Locate the cell with the specified text and output its (X, Y) center coordinate. 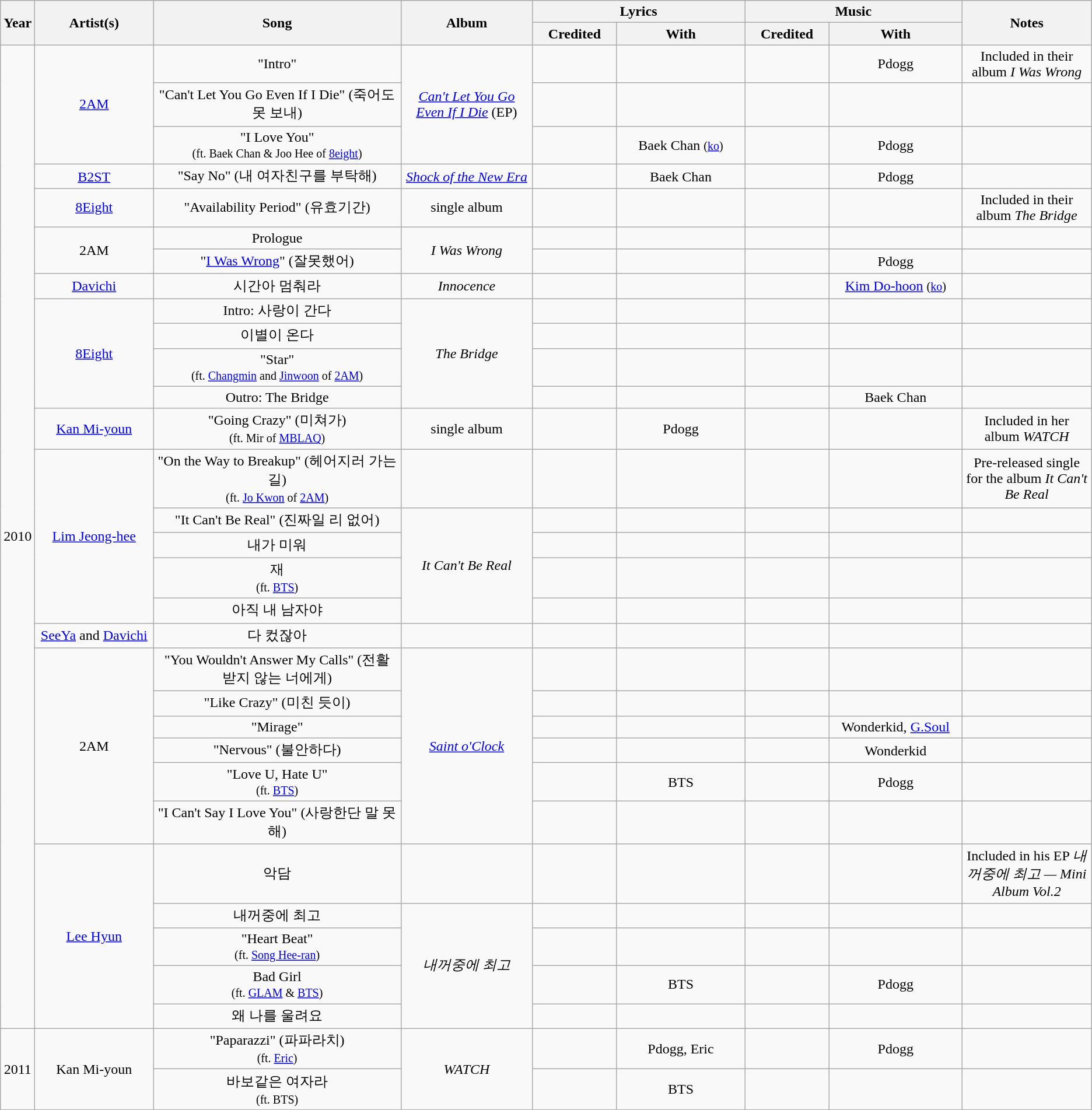
"Say No" (내 여자친구를 부탁해) (278, 176)
Pdogg, Eric (680, 1049)
Intro: 사랑이 간다 (278, 311)
Shock of the New Era (467, 176)
Prologue (278, 238)
"Paparazzi" (파파라치)(ft. Eric) (278, 1049)
"Intro" (278, 64)
"Going Crazy" (미쳐가)(ft. Mir of MBLAQ) (278, 429)
"I Can't Say I Love You" (사랑한단 말 못해) (278, 822)
Album (467, 23)
"It Can't Be Real" (진짜일 리 없어) (278, 520)
Davichi (94, 286)
Included in their album The Bridge (1027, 208)
The Bridge (467, 353)
SeeYa and Davichi (94, 636)
"Availability Period" (유효기간) (278, 208)
"Mirage" (278, 727)
Wonderkid, G.Soul (896, 727)
다 컸잖아 (278, 636)
B2ST (94, 176)
Artist(s) (94, 23)
아직 내 남자야 (278, 610)
Can't Let You Go Even If I Die (EP) (467, 104)
"Can't Let You Go Even If I Die" (죽어도 못 보내) (278, 104)
이별이 온다 (278, 336)
Outro: The Bridge (278, 397)
Lee Hyun (94, 936)
I Was Wrong (467, 251)
"I Was Wrong" (잘못했어) (278, 261)
Saint o'Clock (467, 746)
시간아 멈춰라 (278, 286)
Music (853, 12)
"On the Way to Breakup" (헤어지러 가는 길)(ft. Jo Kwon of 2AM) (278, 478)
2010 (17, 537)
Song (278, 23)
"Nervous" (불안하다) (278, 750)
"Love U, Hate U"(ft. BTS) (278, 782)
Lim Jeong-hee (94, 536)
Innocence (467, 286)
Included in their album I Was Wrong (1027, 64)
WATCH (467, 1069)
It Can't Be Real (467, 566)
왜 나를 울려요 (278, 1016)
악담 (278, 874)
"Like Crazy" (미친 듯이) (278, 703)
Pre-released single for the album It Can't Be Real (1027, 478)
재(ft. BTS) (278, 578)
2011 (17, 1069)
Included in his EP 내꺼중에 최고 — Mini Album Vol.2 (1027, 874)
바보같은 여자라(ft. BTS) (278, 1090)
Wonderkid (896, 750)
Lyrics (638, 12)
내가 미워 (278, 545)
Year (17, 23)
"You Wouldn't Answer My Calls" (전활 받지 않는 너에게) (278, 670)
"Heart Beat"(ft. Song Hee-ran) (278, 947)
Included in her album WATCH (1027, 429)
Kim Do-hoon (ko) (896, 286)
Baek Chan (ko) (680, 145)
Notes (1027, 23)
"I Love You" (ft. Baek Chan & Joo Hee of 8eight) (278, 145)
Bad Girl(ft. GLAM & BTS) (278, 985)
"Star" (ft. Changmin and Jinwoon of 2AM) (278, 367)
